Scan for the cell matching the given text and deliver its (X, Y) coordinate at center. 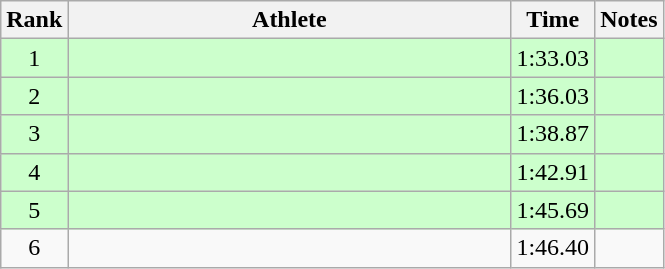
5 (34, 210)
1:46.40 (553, 248)
Time (553, 20)
6 (34, 248)
3 (34, 134)
Athlete (290, 20)
1:36.03 (553, 96)
2 (34, 96)
1 (34, 58)
1:33.03 (553, 58)
Rank (34, 20)
Notes (629, 20)
1:38.87 (553, 134)
1:45.69 (553, 210)
1:42.91 (553, 172)
4 (34, 172)
